Extract the (X, Y) coordinate from the center of the cell holding the provided text.  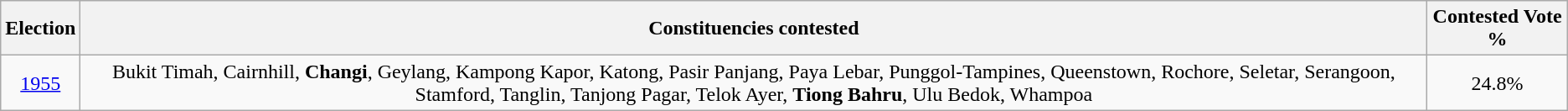
Election (40, 29)
1955 (40, 82)
Constituencies contested (754, 29)
Contested Vote % (1498, 29)
24.8% (1498, 82)
